Return (X, Y) of the center of cell containing provided text 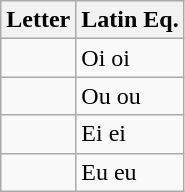
Oi oi (130, 58)
Eu eu (130, 172)
Ou ou (130, 96)
Ei ei (130, 134)
Letter (38, 20)
Latin Eq. (130, 20)
